Find where the given text appears and provide that cell's center as (X, Y) coordinate. 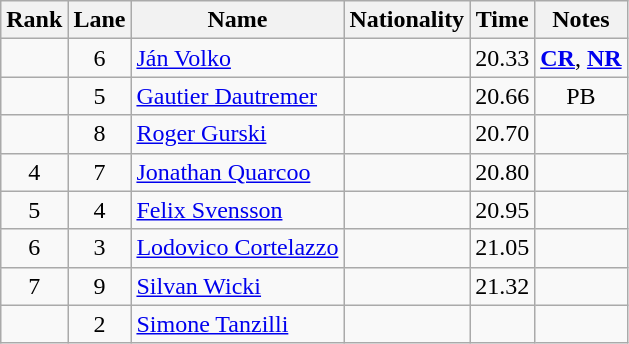
Nationality (407, 20)
Felix Svensson (238, 210)
20.66 (502, 96)
PB (581, 96)
Lodovico Cortelazzo (238, 248)
20.80 (502, 172)
8 (100, 134)
Jonathan Quarcoo (238, 172)
3 (100, 248)
9 (100, 286)
2 (100, 324)
Simone Tanzilli (238, 324)
CR, NR (581, 58)
Notes (581, 20)
Roger Gurski (238, 134)
Rank (34, 20)
Name (238, 20)
Gautier Dautremer (238, 96)
Time (502, 20)
Lane (100, 20)
Ján Volko (238, 58)
21.32 (502, 286)
20.33 (502, 58)
20.70 (502, 134)
Silvan Wicki (238, 286)
20.95 (502, 210)
21.05 (502, 248)
